Find where the given text appears and provide that cell's center as (X, Y) coordinate. 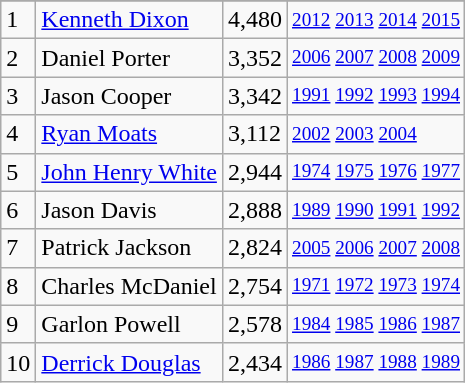
2,434 (254, 362)
Patrick Jackson (130, 248)
Kenneth Dixon (130, 20)
Ryan Moats (130, 134)
1986 1987 1988 1989 (376, 362)
Charles McDaniel (130, 286)
1 (18, 20)
1991 1992 1993 1994 (376, 96)
2,888 (254, 210)
5 (18, 172)
Garlon Powell (130, 324)
Jason Cooper (130, 96)
Jason Davis (130, 210)
1971 1972 1973 1974 (376, 286)
7 (18, 248)
1974 1975 1976 1977 (376, 172)
2012 2013 2014 2015 (376, 20)
3,112 (254, 134)
6 (18, 210)
2,578 (254, 324)
3 (18, 96)
2006 2007 2008 2009 (376, 58)
2,944 (254, 172)
2,754 (254, 286)
John Henry White (130, 172)
8 (18, 286)
2002 2003 2004 (376, 134)
9 (18, 324)
4,480 (254, 20)
4 (18, 134)
3,352 (254, 58)
1984 1985 1986 1987 (376, 324)
Derrick Douglas (130, 362)
2,824 (254, 248)
2005 2006 2007 2008 (376, 248)
10 (18, 362)
1989 1990 1991 1992 (376, 210)
3,342 (254, 96)
2 (18, 58)
Daniel Porter (130, 58)
